Capture the cell that displays the provided text and extract its (X, Y) central coordinate. 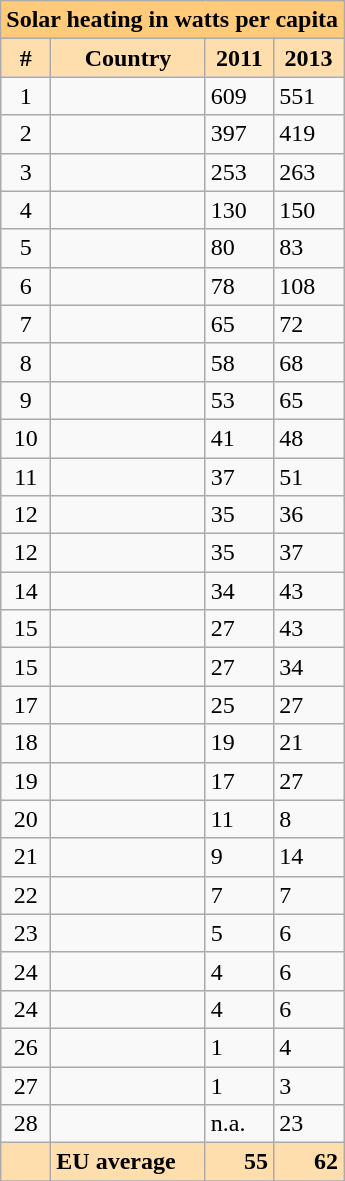
Country (128, 58)
83 (309, 248)
2013 (309, 58)
EU average (128, 1162)
28 (26, 1124)
2011 (239, 58)
18 (26, 743)
62 (309, 1162)
48 (309, 438)
51 (309, 477)
551 (309, 96)
25 (239, 705)
36 (309, 515)
108 (309, 286)
2 (26, 134)
10 (26, 438)
68 (309, 362)
Solar heating in watts per capita (172, 20)
20 (26, 819)
26 (26, 1047)
263 (309, 172)
72 (309, 324)
397 (239, 134)
150 (309, 210)
80 (239, 248)
253 (239, 172)
22 (26, 895)
609 (239, 96)
53 (239, 400)
419 (309, 134)
58 (239, 362)
78 (239, 286)
55 (239, 1162)
41 (239, 438)
n.a. (239, 1124)
130 (239, 210)
# (26, 58)
